Find where the given text appears and provide that cell's center as [X, Y] coordinate. 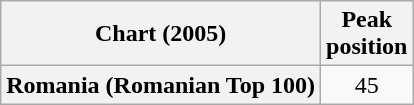
45 [367, 85]
Chart (2005) [161, 34]
Peakposition [367, 34]
Romania (Romanian Top 100) [161, 85]
